Output the (X, Y) coordinate of the center of the cell containing the given text.  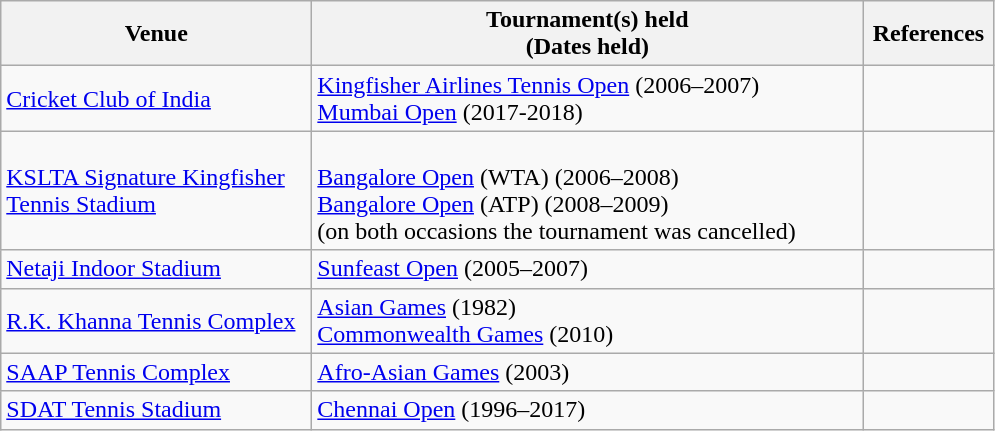
SAAP Tennis Complex (156, 372)
Netaji Indoor Stadium (156, 269)
Asian Games (1982)Commonwealth Games (2010) (588, 320)
Chennai Open (1996–2017) (588, 410)
Cricket Club of India (156, 98)
Bangalore Open (WTA) (2006–2008)Bangalore Open (ATP) (2008–2009)(on both occasions the tournament was cancelled) (588, 190)
Afro-Asian Games (2003) (588, 372)
SDAT Tennis Stadium (156, 410)
Sunfeast Open (2005–2007) (588, 269)
Tournament(s) held(Dates held) (588, 34)
R.K. Khanna Tennis Complex (156, 320)
Venue (156, 34)
KSLTA Signature Kingfisher Tennis Stadium (156, 190)
Kingfisher Airlines Tennis Open (2006–2007)Mumbai Open (2017-2018) (588, 98)
References (928, 34)
